Detect which cell encompasses the target text, then output its [X, Y] center coordinate. 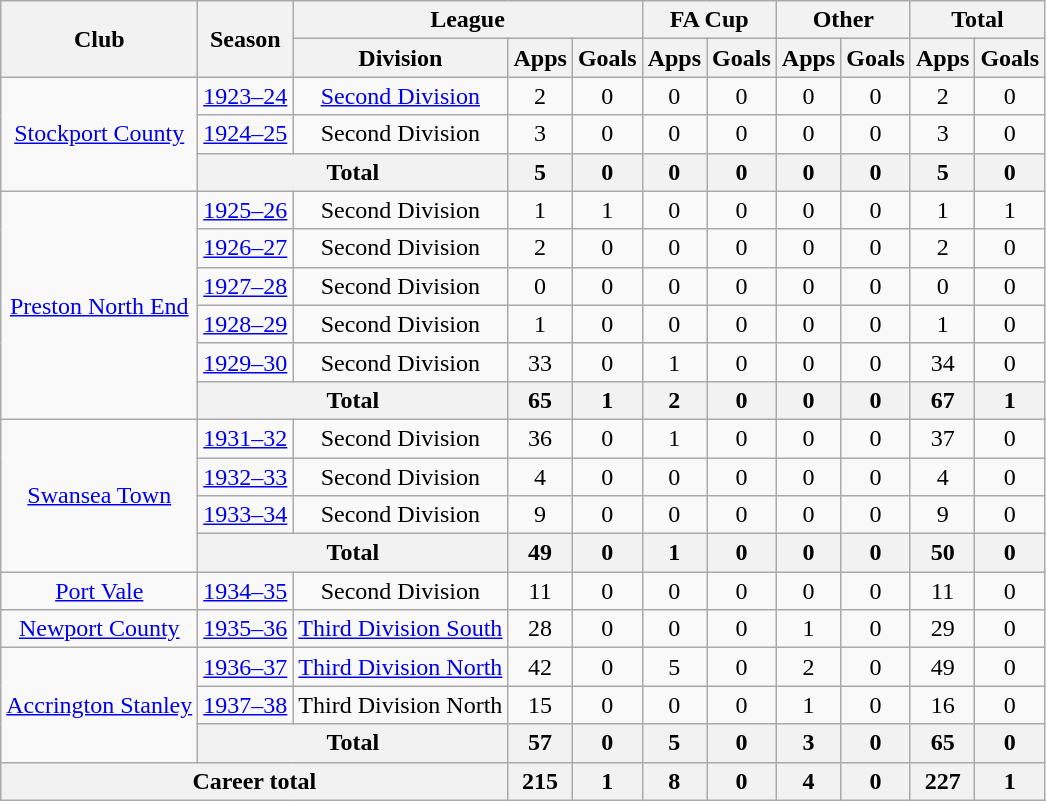
42 [540, 667]
Stockport County [100, 134]
Accrington Stanley [100, 705]
Swansea Town [100, 495]
1927–28 [246, 286]
36 [540, 438]
Preston North End [100, 305]
50 [942, 553]
16 [942, 705]
33 [540, 362]
Division [400, 58]
Club [100, 39]
1923–24 [246, 96]
8 [674, 781]
Other [843, 20]
1925–26 [246, 210]
1928–29 [246, 324]
57 [540, 743]
1929–30 [246, 362]
Third Division South [400, 629]
1931–32 [246, 438]
1934–35 [246, 591]
29 [942, 629]
227 [942, 781]
Season [246, 39]
1935–36 [246, 629]
1933–34 [246, 515]
1926–27 [246, 248]
1936–37 [246, 667]
1932–33 [246, 477]
67 [942, 400]
Career total [254, 781]
37 [942, 438]
FA Cup [709, 20]
Port Vale [100, 591]
15 [540, 705]
1924–25 [246, 134]
28 [540, 629]
Newport County [100, 629]
34 [942, 362]
1937–38 [246, 705]
League [468, 20]
215 [540, 781]
